Output the (x, y) coordinate of the center of the cell containing the given text.  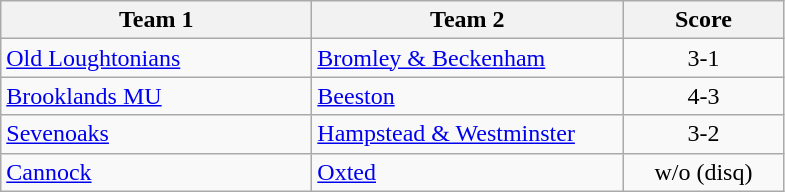
Bromley & Beckenham (468, 58)
4-3 (704, 96)
Team 1 (156, 20)
Brooklands MU (156, 96)
Oxted (468, 172)
Score (704, 20)
Beeston (468, 96)
Hampstead & Westminster (468, 134)
Cannock (156, 172)
Old Loughtonians (156, 58)
Sevenoaks (156, 134)
w/o (disq) (704, 172)
3-1 (704, 58)
Team 2 (468, 20)
3-2 (704, 134)
